Detect which cell encompasses the target text, then output its [X, Y] center coordinate. 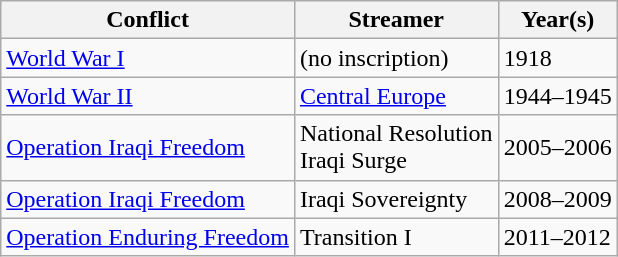
Conflict [148, 20]
Year(s) [558, 20]
Central Europe [396, 96]
2008–2009 [558, 199]
1918 [558, 58]
Streamer [396, 20]
(no inscription) [396, 58]
National ResolutionIraqi Surge [396, 148]
2005–2006 [558, 148]
World War I [148, 58]
World War II [148, 96]
Operation Enduring Freedom [148, 237]
Transition I [396, 237]
1944–1945 [558, 96]
Iraqi Sovereignty [396, 199]
2011–2012 [558, 237]
